Capture the cell that displays the provided text and extract its (X, Y) central coordinate. 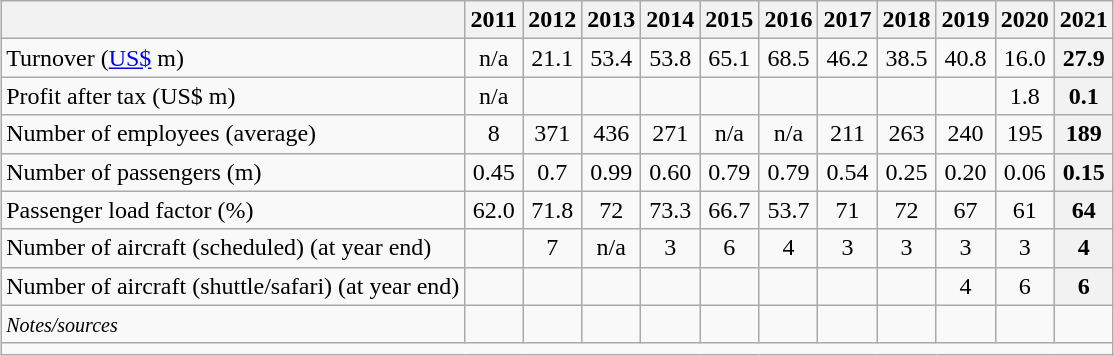
0.54 (848, 172)
2019 (966, 20)
0.60 (670, 172)
53.8 (670, 58)
65.1 (730, 58)
0.45 (494, 172)
2012 (552, 20)
0.06 (1024, 172)
240 (966, 134)
271 (670, 134)
2013 (612, 20)
1.8 (1024, 96)
0.1 (1084, 96)
Number of aircraft (scheduled) (at year end) (233, 248)
62.0 (494, 210)
61 (1024, 210)
8 (494, 134)
2017 (848, 20)
53.4 (612, 58)
2020 (1024, 20)
2014 (670, 20)
195 (1024, 134)
0.25 (906, 172)
66.7 (730, 210)
71.8 (552, 210)
189 (1084, 134)
Passenger load factor (%) (233, 210)
46.2 (848, 58)
2016 (788, 20)
71 (848, 210)
Number of passengers (m) (233, 172)
263 (906, 134)
Notes/sources (233, 324)
2021 (1084, 20)
40.8 (966, 58)
Number of aircraft (shuttle/safari) (at year end) (233, 286)
0.99 (612, 172)
53.7 (788, 210)
67 (966, 210)
Profit after tax (US$ m) (233, 96)
38.5 (906, 58)
436 (612, 134)
2015 (730, 20)
16.0 (1024, 58)
21.1 (552, 58)
0.15 (1084, 172)
2018 (906, 20)
211 (848, 134)
0.7 (552, 172)
27.9 (1084, 58)
2011 (494, 20)
68.5 (788, 58)
73.3 (670, 210)
64 (1084, 210)
371 (552, 134)
0.20 (966, 172)
Turnover (US$ m) (233, 58)
7 (552, 248)
Number of employees (average) (233, 134)
